From the cell containing the given text, extract its center point as (X, Y) coordinate. 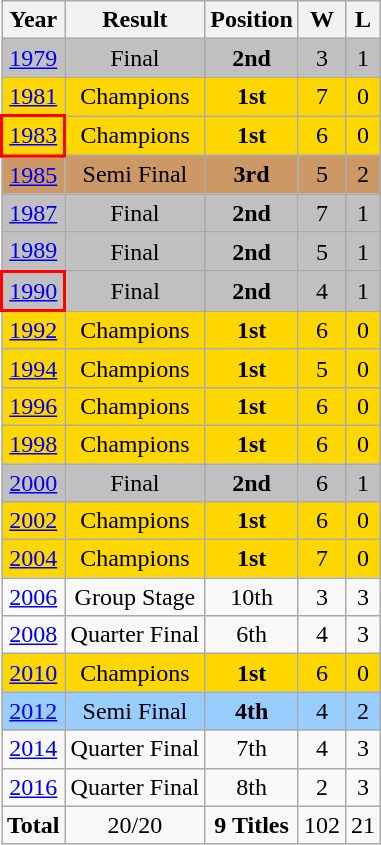
Position (252, 20)
7th (252, 749)
1990 (34, 291)
L (364, 20)
4th (252, 711)
1985 (34, 174)
2010 (34, 673)
2004 (34, 559)
1983 (34, 136)
1998 (34, 444)
21 (364, 825)
1987 (34, 213)
1992 (34, 330)
Year (34, 20)
102 (322, 825)
8th (252, 787)
2002 (34, 521)
Result (135, 20)
10th (252, 597)
2006 (34, 597)
3rd (252, 174)
1994 (34, 368)
6th (252, 635)
2016 (34, 787)
9 Titles (252, 825)
1989 (34, 252)
2014 (34, 749)
2008 (34, 635)
Group Stage (135, 597)
2012 (34, 711)
1981 (34, 96)
20/20 (135, 825)
1979 (34, 58)
W (322, 20)
2000 (34, 483)
1996 (34, 406)
Total (34, 825)
